Locate the cell with the specified text and output its [X, Y] center coordinate. 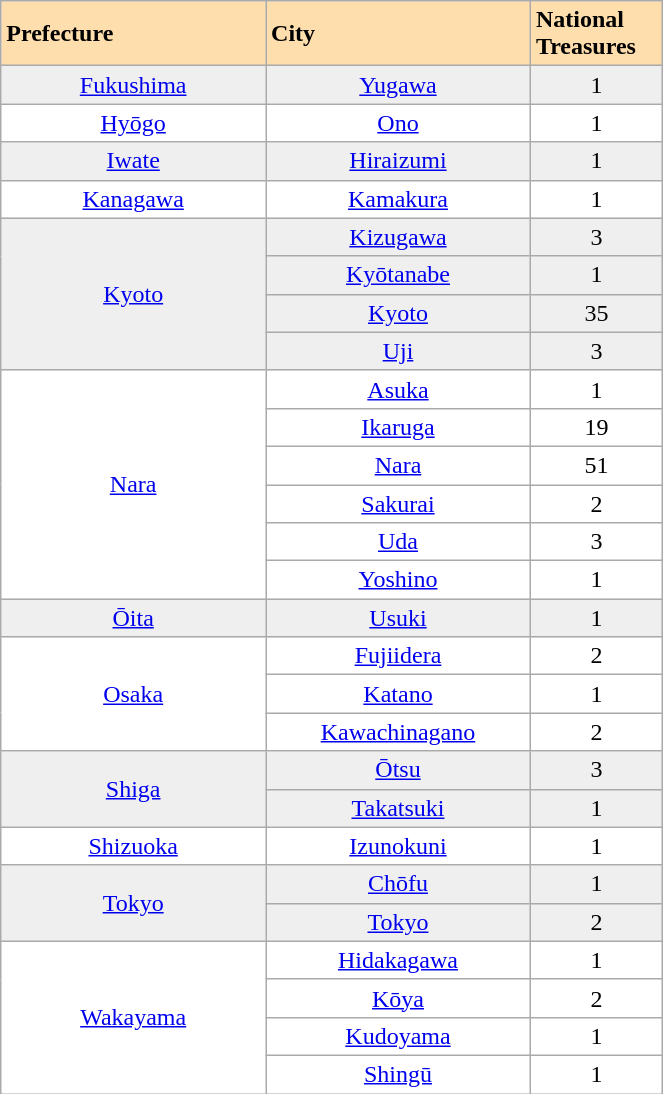
Shizuoka [134, 846]
Kanagawa [134, 199]
Hyōgo [134, 123]
Usuki [398, 618]
Kizugawa [398, 237]
Osaka [134, 694]
National Treasures [596, 34]
Ono [398, 123]
Fujiidera [398, 656]
Uda [398, 542]
Takatsuki [398, 808]
Prefecture [134, 34]
Shingū [398, 1074]
Izunokuni [398, 846]
Ikaruga [398, 427]
City [398, 34]
Kamakura [398, 199]
51 [596, 465]
Kyōtanabe [398, 275]
Fukushima [134, 85]
Wakayama [134, 1017]
Kawachinagano [398, 732]
Katano [398, 694]
35 [596, 313]
Chōfu [398, 884]
Ōita [134, 618]
Ōtsu [398, 770]
Kudoyama [398, 1036]
Asuka [398, 389]
Yoshino [398, 580]
Hidakagawa [398, 960]
Shiga [134, 789]
Sakurai [398, 503]
Iwate [134, 161]
Hiraizumi [398, 161]
Yugawa [398, 85]
19 [596, 427]
Uji [398, 351]
Kōya [398, 998]
